Extract the (X, Y) coordinate from the center of the cell holding the provided text.  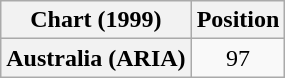
Position (238, 20)
Australia (ARIA) (96, 58)
97 (238, 58)
Chart (1999) (96, 20)
